Determine the (x, y) coordinate at the center of the cell enclosing the given text.  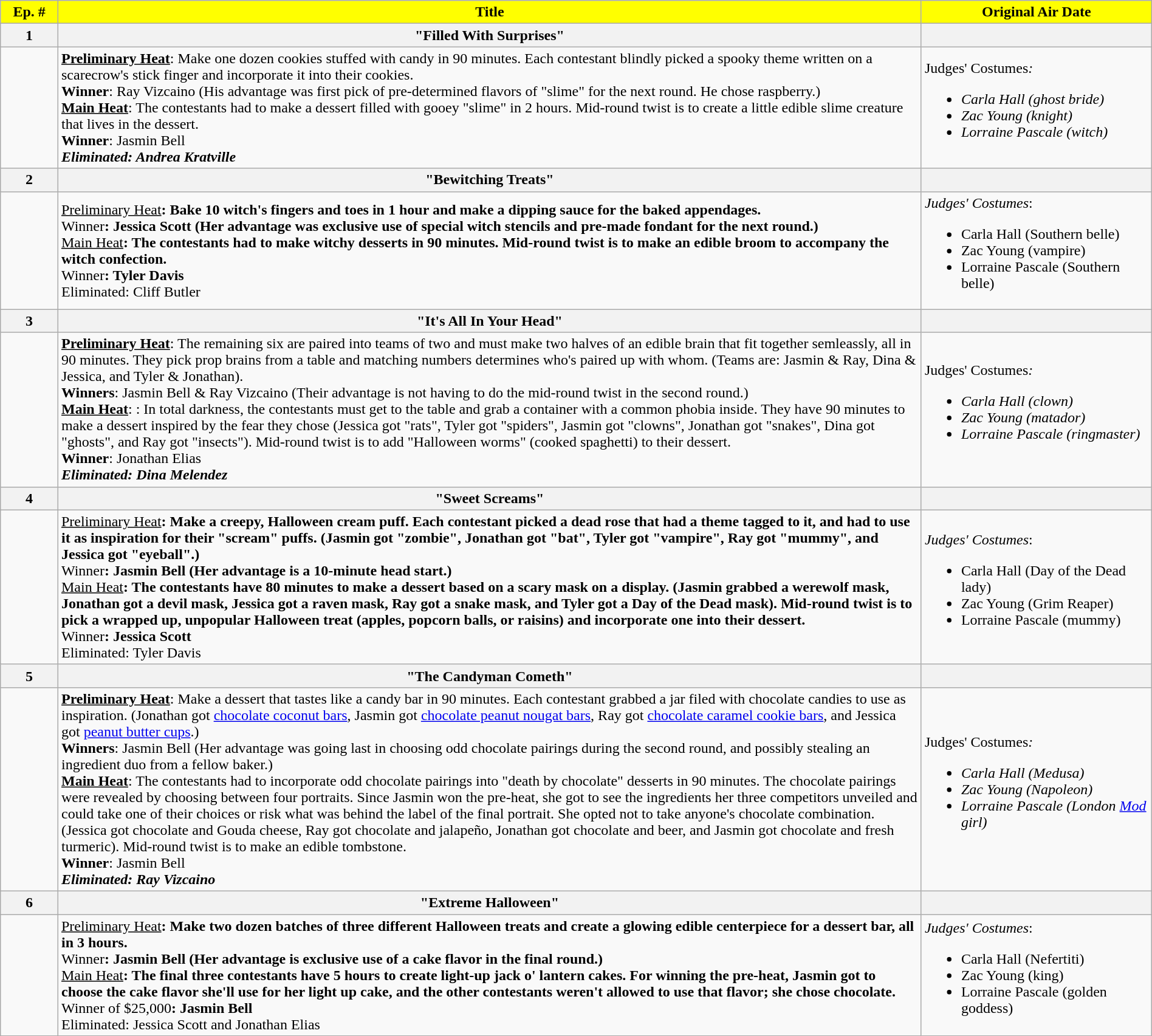
Title (490, 12)
5 (29, 676)
Ep. # (29, 12)
2 (29, 180)
Judges' Costumes:Carla Hall (Day of the Dead lady)Zac Young (Grim Reaper)Lorraine Pascale (mummy) (1037, 587)
"Filled With Surprises" (490, 35)
4 (29, 498)
Original Air Date (1037, 12)
"The Candyman Cometh" (490, 676)
Judges' Costumes:Carla Hall (clown)Zac Young (matador)Lorraine Pascale (ringmaster) (1037, 410)
"Sweet Screams" (490, 498)
"Extreme Halloween" (490, 902)
Judges' Costumes:Carla Hall (Nefertiti)Zac Young (king)Lorraine Pascale (golden goddess) (1037, 975)
"Bewitching Treats" (490, 180)
3 (29, 321)
Judges' Costumes:Carla Hall (ghost bride)Zac Young (knight)Lorraine Pascale (witch) (1037, 108)
Judges' Costumes:Carla Hall (Medusa)Zac Young (Napoleon)Lorraine Pascale (London Mod girl) (1037, 789)
"It's All In Your Head" (490, 321)
Judges' Costumes:Carla Hall (Southern belle)Zac Young (vampire)Lorraine Pascale (Southern belle) (1037, 250)
1 (29, 35)
6 (29, 902)
